Determine the (X, Y) coordinate at the center of the cell enclosing the given text.  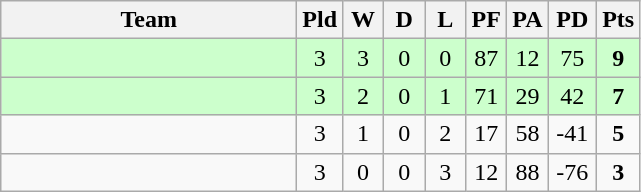
PD (572, 20)
7 (618, 96)
75 (572, 58)
W (364, 20)
-41 (572, 134)
D (404, 20)
17 (486, 134)
Team (149, 20)
5 (618, 134)
42 (572, 96)
PA (528, 20)
71 (486, 96)
-76 (572, 172)
PF (486, 20)
L (446, 20)
29 (528, 96)
Pts (618, 20)
88 (528, 172)
9 (618, 58)
Pld (320, 20)
87 (486, 58)
58 (528, 134)
